Capture the cell that displays the provided text and extract its (x, y) central coordinate. 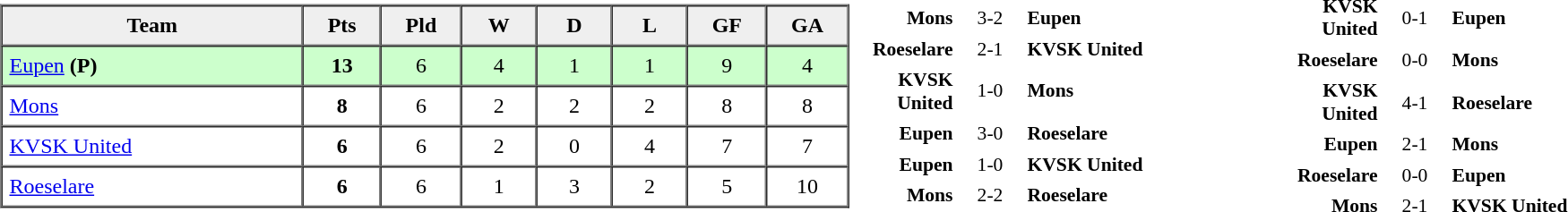
GF (727, 25)
5 (727, 186)
Pts (342, 25)
0 (574, 147)
10 (806, 186)
3-2 (991, 18)
3 (574, 186)
W (499, 25)
Pld (421, 25)
Eupen (P) (152, 66)
D (574, 25)
3-0 (991, 133)
Team (152, 25)
2-2 (991, 195)
9 (727, 66)
4-1 (1416, 102)
GA (806, 25)
13 (342, 66)
L (650, 25)
